From the cell containing the given text, extract its center point as [x, y] coordinate. 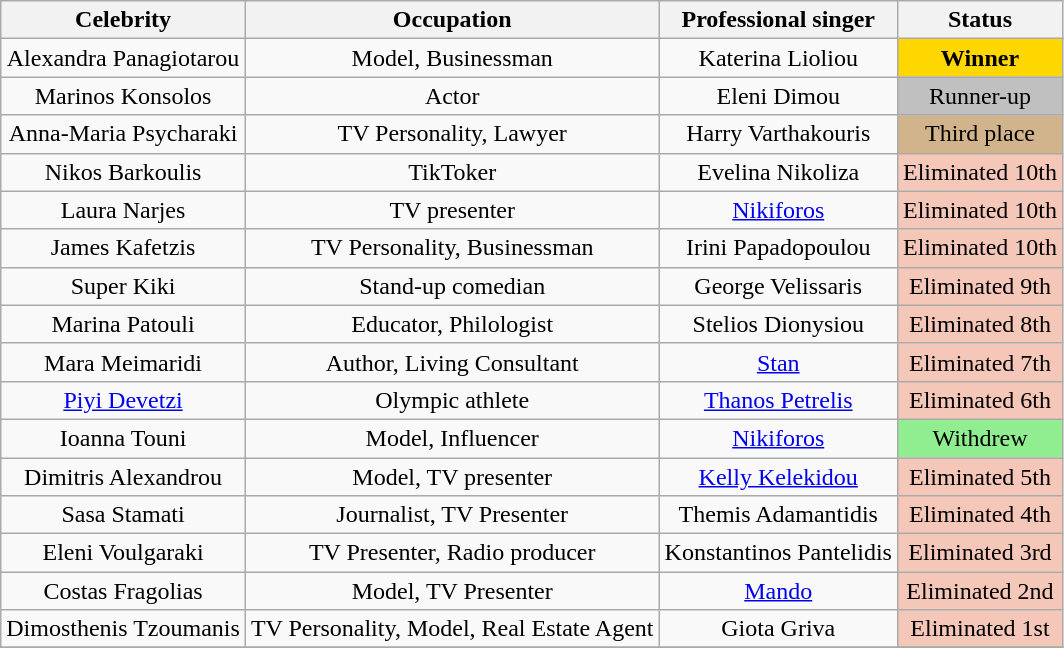
Eliminated 7th [980, 362]
Evelina Nikoliza [778, 172]
Withdrew [980, 438]
Alexandra Panagiotarou [124, 58]
Ioanna Touni [124, 438]
Thanos Petrelis [778, 400]
TikToker [452, 172]
Marina Patouli [124, 324]
TV Personality, Lawyer [452, 134]
TV presenter [452, 210]
Third place [980, 134]
Eliminated 9th [980, 286]
Olympic athlete [452, 400]
Dimitris Alexandrou [124, 477]
TV Personality, Businessman [452, 248]
Themis Adamantidis [778, 515]
Educator, Philologist [452, 324]
Eliminated 8th [980, 324]
Eliminated 6th [980, 400]
Stand-up comedian [452, 286]
Stelios Dionysiou [778, 324]
Status [980, 20]
Author, Living Consultant [452, 362]
Mando [778, 591]
Eliminated 4th [980, 515]
Model, Influencer [452, 438]
Eleni Voulgaraki [124, 553]
Journalist, TV Presenter [452, 515]
TV Personality, Model, Real Estate Agent [452, 629]
Model, TV presenter [452, 477]
Stan [778, 362]
James Kafetzis [124, 248]
Model, TV Presenter [452, 591]
Kelly Kelekidou [778, 477]
Model, Businessman [452, 58]
Actor [452, 96]
Eliminated 2nd [980, 591]
Sasa Stamati [124, 515]
Eleni Dimou [778, 96]
George Velissaris [778, 286]
Occupation [452, 20]
Dimosthenis Tzoumanis [124, 629]
Runner-up [980, 96]
Nikos Barkoulis [124, 172]
Marinos Konsolos [124, 96]
TV Presenter, Radio producer [452, 553]
Winner [980, 58]
Professional singer [778, 20]
Irini Papadopoulou [778, 248]
Mara Meimaridi [124, 362]
Katerina Lioliou [778, 58]
Laura Narjes [124, 210]
Piyi Devetzi [124, 400]
Celebrity [124, 20]
Super Kiki [124, 286]
Harry Varthakouris [778, 134]
Konstantinos Pantelidis [778, 553]
Giota Griva [778, 629]
Eliminated 5th [980, 477]
Costas Fragolias [124, 591]
Eliminated 1st [980, 629]
Anna-Maria Psycharaki [124, 134]
Eliminated 3rd [980, 553]
